Scan for the cell matching the given text and deliver its (x, y) coordinate at center. 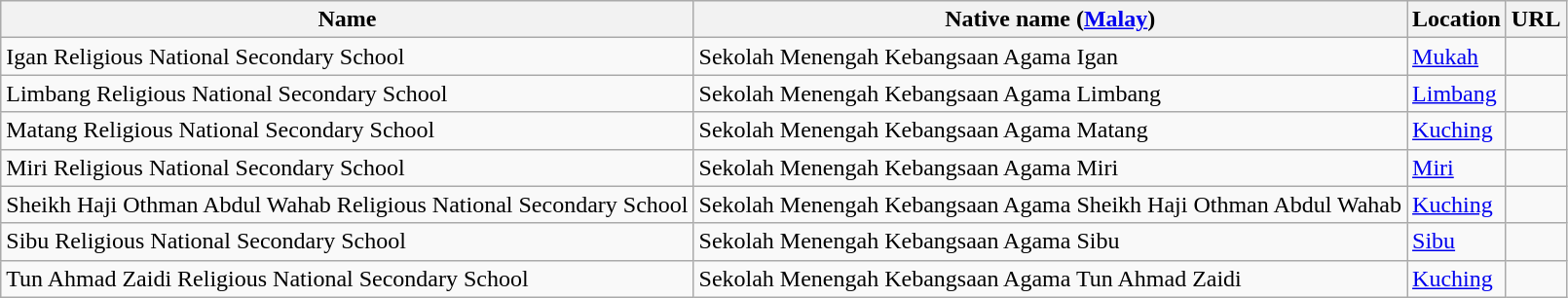
Sekolah Menengah Kebangsaan Agama Matang (1050, 130)
Sekolah Menengah Kebangsaan Agama Sibu (1050, 242)
URL (1536, 19)
Matang Religious National Secondary School (347, 130)
Igan Religious National Secondary School (347, 56)
Sekolah Menengah Kebangsaan Agama Igan (1050, 56)
Miri Religious National Secondary School (347, 168)
Limbang Religious National Secondary School (347, 93)
Sekolah Menengah Kebangsaan Agama Limbang (1050, 93)
Limbang (1457, 93)
Tun Ahmad Zaidi Religious National Secondary School (347, 279)
Name (347, 19)
Location (1457, 19)
Native name (Malay) (1050, 19)
Sibu (1457, 242)
Sekolah Menengah Kebangsaan Agama Miri (1050, 168)
Sheikh Haji Othman Abdul Wahab Religious National Secondary School (347, 205)
Sekolah Menengah Kebangsaan Agama Tun Ahmad Zaidi (1050, 279)
Miri (1457, 168)
Sekolah Menengah Kebangsaan Agama Sheikh Haji Othman Abdul Wahab (1050, 205)
Mukah (1457, 56)
Sibu Religious National Secondary School (347, 242)
